From the cell containing the given text, extract its center point as [x, y] coordinate. 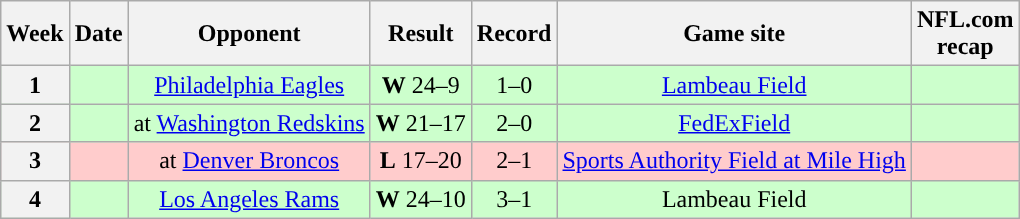
2 [35, 123]
1 [35, 85]
W 21–17 [420, 123]
FedExField [734, 123]
Result [420, 34]
Game site [734, 34]
Date [98, 34]
at Washington Redskins [249, 123]
Record [514, 34]
3 [35, 161]
2–0 [514, 123]
Week [35, 34]
2–1 [514, 161]
Los Angeles Rams [249, 199]
Sports Authority Field at Mile High [734, 161]
Opponent [249, 34]
3–1 [514, 199]
4 [35, 199]
1–0 [514, 85]
W 24–9 [420, 85]
at Denver Broncos [249, 161]
Philadelphia Eagles [249, 85]
W 24–10 [420, 199]
NFL.comrecap [965, 34]
L 17–20 [420, 161]
